Search for the cell housing the specified text and yield its [X, Y] center coordinate. 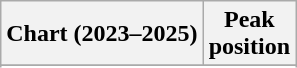
Chart (2023–2025) [102, 34]
Peakposition [249, 34]
